Capture the cell that displays the provided text and extract its [X, Y] central coordinate. 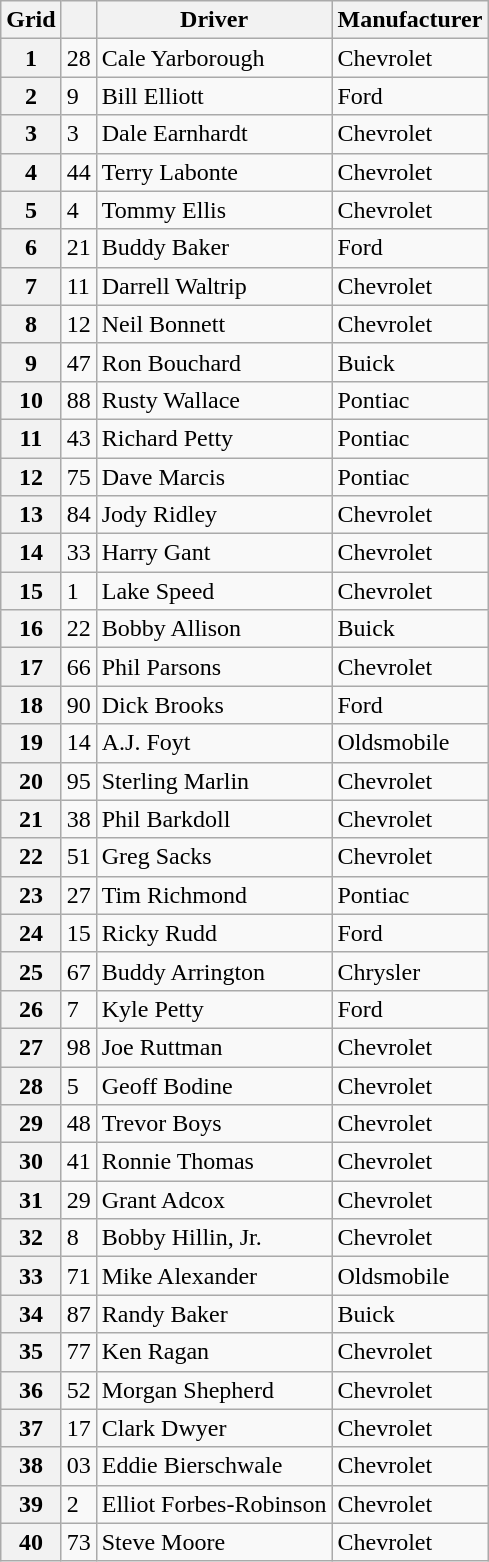
Ken Ragan [214, 1352]
Clark Dwyer [214, 1428]
34 [31, 1314]
67 [78, 971]
32 [31, 1238]
41 [78, 1162]
73 [78, 1542]
Ronnie Thomas [214, 1162]
Terry Labonte [214, 172]
Mike Alexander [214, 1276]
Ricky Rudd [214, 933]
Buddy Arrington [214, 971]
66 [78, 667]
Neil Bonnett [214, 324]
6 [31, 248]
Grid [31, 20]
51 [78, 857]
87 [78, 1314]
Jody Ridley [214, 515]
10 [31, 400]
35 [31, 1352]
36 [31, 1390]
18 [31, 705]
Driver [214, 20]
95 [78, 781]
37 [31, 1428]
31 [31, 1200]
23 [31, 895]
Phil Barkdoll [214, 819]
Eddie Bierschwale [214, 1466]
24 [31, 933]
47 [78, 362]
Tim Richmond [214, 895]
Dick Brooks [214, 705]
Kyle Petty [214, 1009]
52 [78, 1390]
Cale Yarborough [214, 58]
Geoff Bodine [214, 1085]
Richard Petty [214, 438]
A.J. Foyt [214, 743]
Bill Elliott [214, 96]
Grant Adcox [214, 1200]
Lake Speed [214, 591]
20 [31, 781]
71 [78, 1276]
98 [78, 1047]
Manufacturer [410, 20]
88 [78, 400]
Trevor Boys [214, 1124]
Harry Gant [214, 553]
26 [31, 1009]
48 [78, 1124]
Dave Marcis [214, 477]
90 [78, 705]
25 [31, 971]
Chrysler [410, 971]
84 [78, 515]
Rusty Wallace [214, 400]
Phil Parsons [214, 667]
Bobby Allison [214, 629]
03 [78, 1466]
Dale Earnhardt [214, 134]
39 [31, 1504]
Greg Sacks [214, 857]
43 [78, 438]
Joe Ruttman [214, 1047]
77 [78, 1352]
Elliot Forbes-Robinson [214, 1504]
16 [31, 629]
Sterling Marlin [214, 781]
30 [31, 1162]
Buddy Baker [214, 248]
Morgan Shepherd [214, 1390]
Ron Bouchard [214, 362]
44 [78, 172]
Tommy Ellis [214, 210]
19 [31, 743]
Randy Baker [214, 1314]
40 [31, 1542]
75 [78, 477]
Darrell Waltrip [214, 286]
Bobby Hillin, Jr. [214, 1238]
13 [31, 515]
Steve Moore [214, 1542]
